From the cell containing the given text, extract its center point as (X, Y) coordinate. 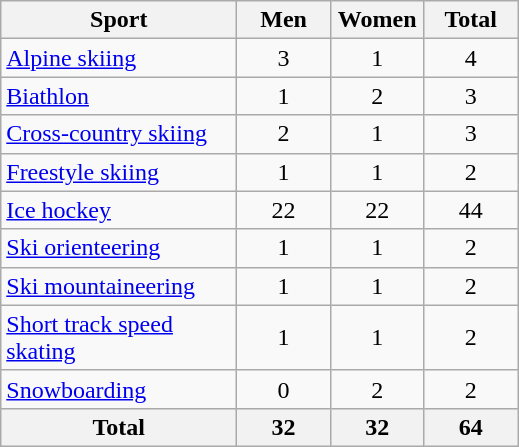
Biathlon (119, 96)
Freestyle skiing (119, 172)
0 (284, 389)
Alpine skiing (119, 58)
Women (377, 20)
Men (284, 20)
Ice hockey (119, 210)
Snowboarding (119, 389)
Cross-country skiing (119, 134)
Ski orienteering (119, 248)
Ski mountaineering (119, 286)
Short track speed skating (119, 338)
Sport (119, 20)
44 (471, 210)
64 (471, 427)
4 (471, 58)
